Pinpoint the cell where the given text exists, returning its [X, Y] midpoint coordinate. 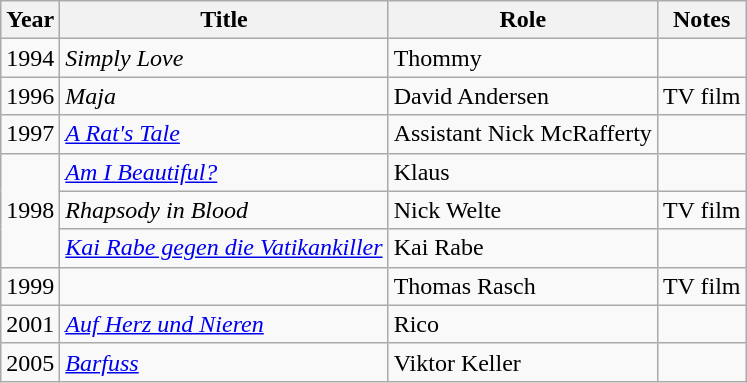
Assistant Nick McRafferty [522, 134]
David Andersen [522, 96]
Year [30, 20]
Rhapsody in Blood [224, 210]
Am I Beautiful? [224, 172]
Viktor Keller [522, 362]
2001 [30, 324]
Role [522, 20]
A Rat's Tale [224, 134]
1998 [30, 210]
Rico [522, 324]
Nick Welte [522, 210]
1997 [30, 134]
Notes [702, 20]
Auf Herz und Nieren [224, 324]
Simply Love [224, 58]
Kai Rabe gegen die Vatikankiller [224, 248]
Kai Rabe [522, 248]
1999 [30, 286]
1996 [30, 96]
Thommy [522, 58]
1994 [30, 58]
Barfuss [224, 362]
2005 [30, 362]
Title [224, 20]
Maja [224, 96]
Thomas Rasch [522, 286]
Klaus [522, 172]
